From the cell containing the given text, extract its center point as (X, Y) coordinate. 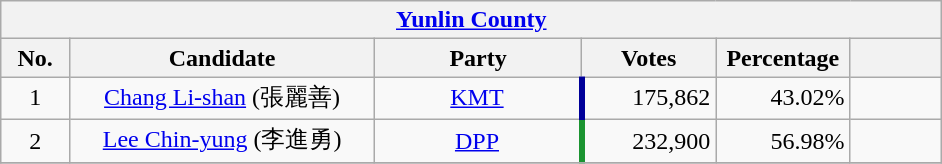
43.02% (783, 98)
2 (36, 140)
DPP (478, 140)
56.98% (783, 140)
175,862 (649, 98)
Chang Li-shan (張麗善) (222, 98)
Candidate (222, 58)
No. (36, 58)
KMT (478, 98)
Party (478, 58)
Yunlin County (472, 20)
Votes (649, 58)
1 (36, 98)
Percentage (783, 58)
Lee Chin-yung (李進勇) (222, 140)
232,900 (649, 140)
